Detect which cell encompasses the target text, then output its (x, y) center coordinate. 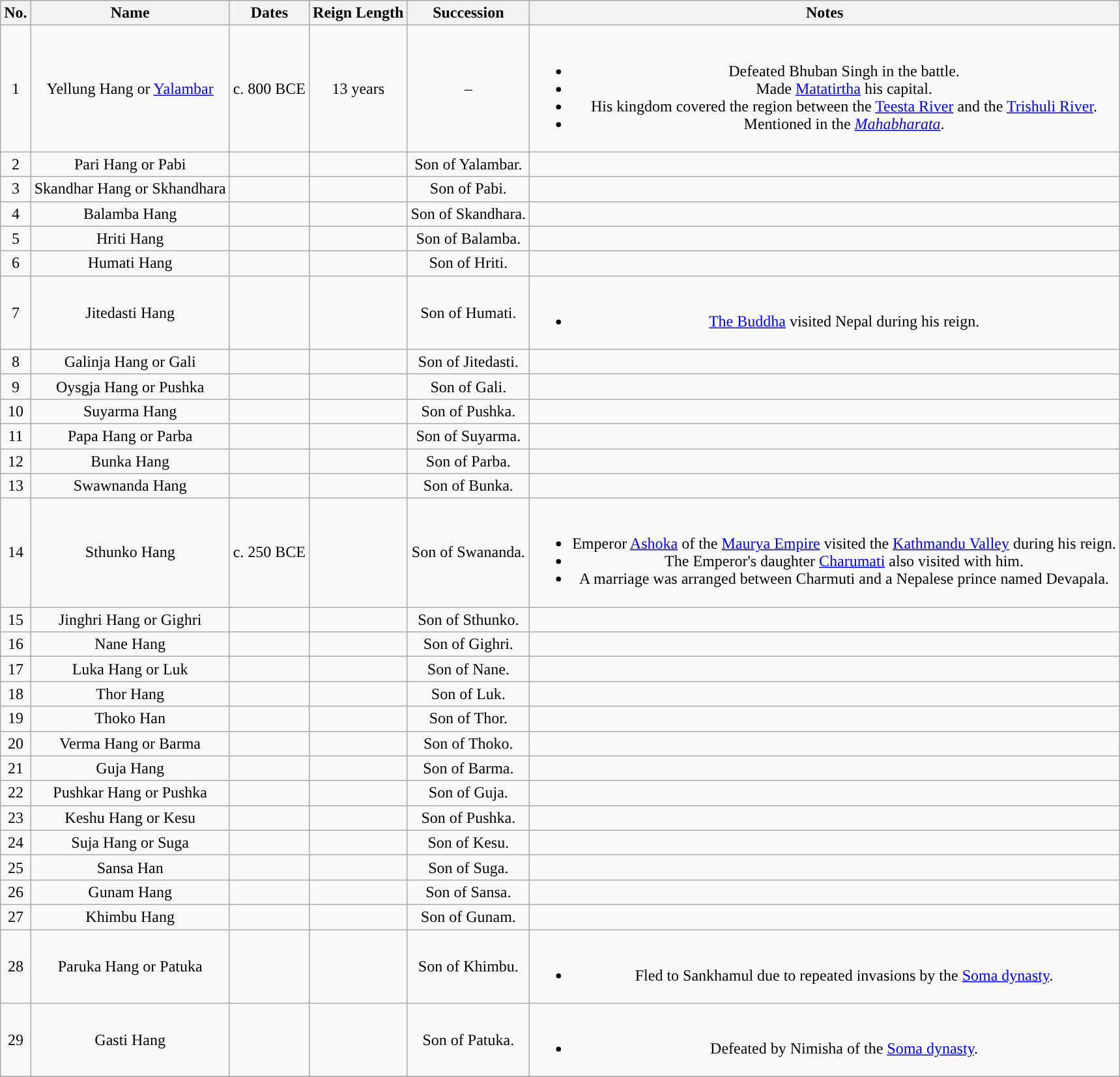
Son of Hriti. (468, 263)
13 years (358, 89)
No. (16, 13)
Guja Hang (130, 768)
4 (16, 214)
29 (16, 1040)
7 (16, 313)
Jitedasti Hang (130, 313)
Son of Jitedasti. (468, 362)
10 (16, 411)
– (468, 89)
25 (16, 867)
Khimbu Hang (130, 917)
Son of Swananda. (468, 553)
3 (16, 189)
2 (16, 164)
27 (16, 917)
Humati Hang (130, 263)
Son of Guja. (468, 793)
Name (130, 13)
Luka Hang or Luk (130, 669)
Pari Hang or Pabi (130, 164)
6 (16, 263)
12 (16, 461)
Defeated by Nimisha of the Soma dynasty. (825, 1040)
8 (16, 362)
Son of Luk. (468, 694)
Son of Skandhara. (468, 214)
Son of Khimbu. (468, 966)
Balamba Hang (130, 214)
23 (16, 818)
Thor Hang (130, 694)
Son of Gali. (468, 386)
Son of Pabi. (468, 189)
28 (16, 966)
Bunka Hang (130, 461)
Skandhar Hang or Skhandhara (130, 189)
16 (16, 644)
c. 250 BCE (269, 553)
Oysgja Hang or Pushka (130, 386)
Succession (468, 13)
18 (16, 694)
Son of Sthunko. (468, 620)
Son of Bunka. (468, 486)
9 (16, 386)
Nane Hang (130, 644)
Son of Gighri. (468, 644)
c. 800 BCE (269, 89)
Son of Sansa. (468, 892)
Papa Hang or Parba (130, 436)
11 (16, 436)
Paruka Hang or Patuka (130, 966)
Gasti Hang (130, 1040)
Son of Thoko. (468, 743)
Son of Patuka. (468, 1040)
Son of Parba. (468, 461)
Yellung Hang or Yalambar (130, 89)
Thoko Han (130, 719)
20 (16, 743)
24 (16, 842)
Son of Barma. (468, 768)
Jinghri Hang or Gighri (130, 620)
26 (16, 892)
Reign Length (358, 13)
Son of Balamba. (468, 238)
Son of Kesu. (468, 842)
14 (16, 553)
Suja Hang or Suga (130, 842)
Son of Suyarma. (468, 436)
19 (16, 719)
Hriti Hang (130, 238)
Son of Yalambar. (468, 164)
Son of Nane. (468, 669)
Son of Humati. (468, 313)
Notes (825, 13)
The Buddha visited Nepal during his reign. (825, 313)
Gunam Hang (130, 892)
22 (16, 793)
15 (16, 620)
Dates (269, 13)
Verma Hang or Barma (130, 743)
13 (16, 486)
1 (16, 89)
5 (16, 238)
17 (16, 669)
21 (16, 768)
Fled to Sankhamul due to repeated invasions by the Soma dynasty. (825, 966)
Son of Gunam. (468, 917)
Sthunko Hang (130, 553)
Keshu Hang or Kesu (130, 818)
Galinja Hang or Gali (130, 362)
Pushkar Hang or Pushka (130, 793)
Suyarma Hang (130, 411)
Son of Thor. (468, 719)
Son of Suga. (468, 867)
Sansa Han (130, 867)
Swawnanda Hang (130, 486)
